For the text-containing cell, return its midpoint in [X, Y] coordinate format. 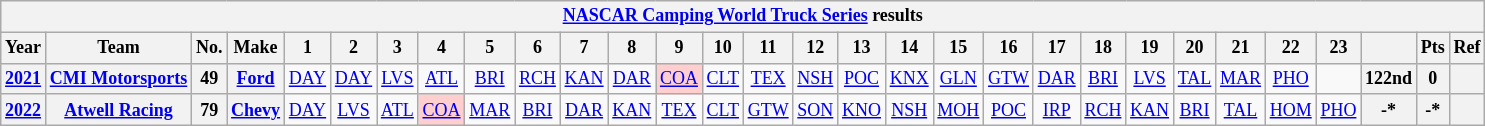
3 [397, 48]
GLN [958, 78]
0 [1432, 78]
20 [1194, 48]
2021 [24, 78]
122nd [1389, 78]
9 [680, 48]
8 [632, 48]
4 [442, 48]
SON [816, 110]
7 [584, 48]
2022 [24, 110]
14 [909, 48]
15 [958, 48]
23 [1338, 48]
IRP [1056, 110]
79 [210, 110]
MOH [958, 110]
No. [210, 48]
22 [1290, 48]
16 [1009, 48]
Ref [1467, 48]
KNO [862, 110]
21 [1241, 48]
Team [118, 48]
HOM [1290, 110]
6 [538, 48]
Ford [256, 78]
Atwell Racing [118, 110]
11 [768, 48]
18 [1103, 48]
Pts [1432, 48]
49 [210, 78]
10 [722, 48]
Year [24, 48]
CMI Motorsports [118, 78]
13 [862, 48]
17 [1056, 48]
12 [816, 48]
KNX [909, 78]
19 [1150, 48]
Make [256, 48]
1 [307, 48]
5 [490, 48]
NASCAR Camping World Truck Series results [743, 16]
Chevy [256, 110]
2 [353, 48]
